For the text-containing cell, return its midpoint in [X, Y] coordinate format. 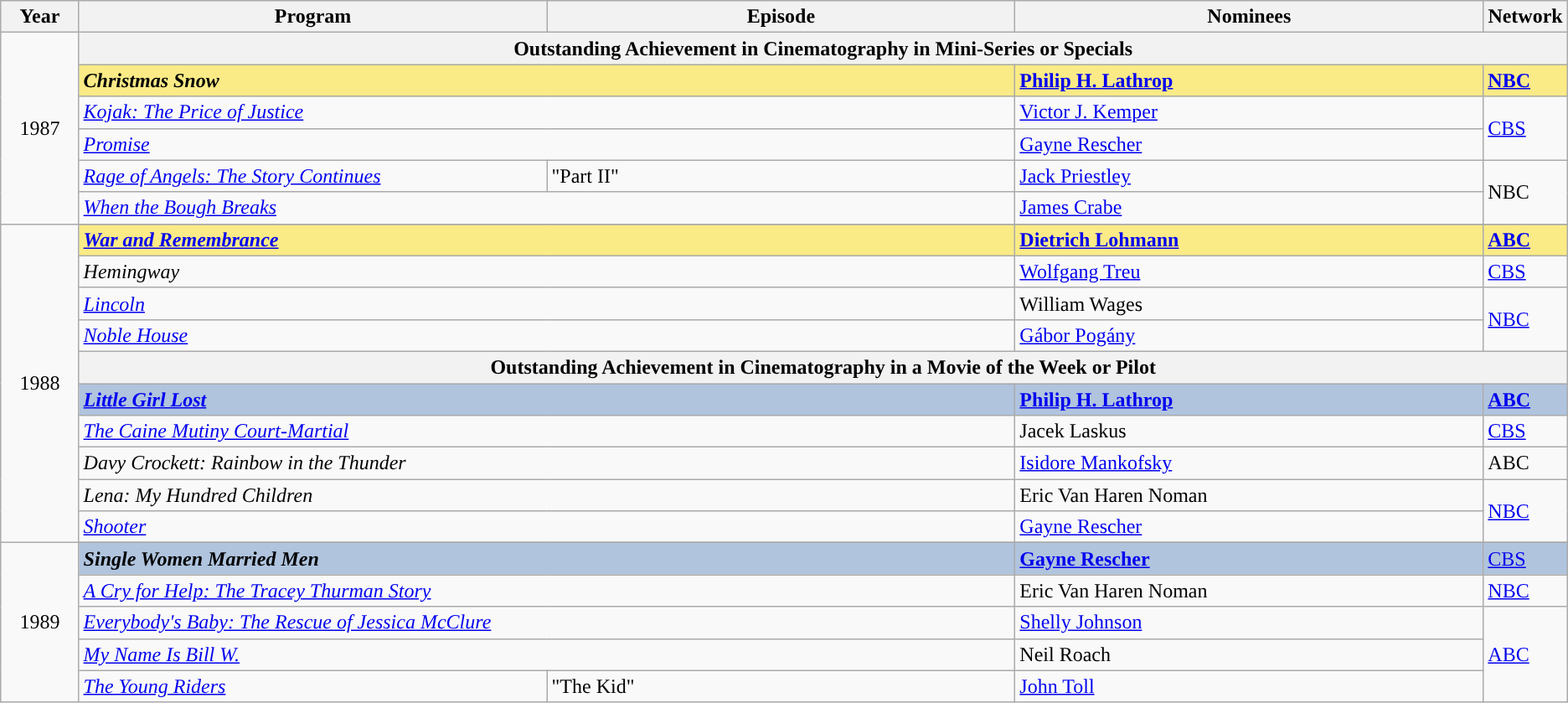
A Cry for Help: The Tracey Thurman Story [547, 591]
War and Remembrance [547, 240]
Outstanding Achievement in Cinematography in a Movie of the Week or Pilot [823, 367]
Victor J. Kemper [1250, 112]
The Caine Mutiny Court-Martial [547, 432]
Davy Crockett: Rainbow in the Thunder [547, 463]
My Name Is Bill W. [547, 654]
James Crabe [1250, 208]
William Wages [1250, 303]
Neil Roach [1250, 654]
Jacek Laskus [1250, 432]
Isidore Mankofsky [1250, 463]
Shooter [547, 527]
Outstanding Achievement in Cinematography in Mini-Series or Specials [823, 49]
Program [313, 17]
Rage of Angels: The Story Continues [313, 176]
1987 [40, 128]
Lincoln [547, 303]
Wolfgang Treu [1250, 271]
Network [1525, 17]
"Part II" [781, 176]
Noble House [547, 335]
Little Girl Lost [547, 400]
"The Kid" [781, 686]
Christmas Snow [547, 80]
Promise [547, 144]
When the Bough Breaks [547, 208]
Everybody's Baby: The Rescue of Jessica McClure [547, 623]
Shelly Johnson [1250, 623]
1988 [40, 384]
Kojak: The Price of Justice [547, 112]
Dietrich Lohmann [1250, 240]
Hemingway [547, 271]
Gábor Pogány [1250, 335]
Single Women Married Men [547, 559]
Episode [781, 17]
The Young Riders [313, 686]
Jack Priestley [1250, 176]
Nominees [1250, 17]
1989 [40, 623]
Year [40, 17]
Lena: My Hundred Children [547, 495]
John Toll [1250, 686]
